Return the [x, y] coordinate for the center point of the cell that contains the specified text.  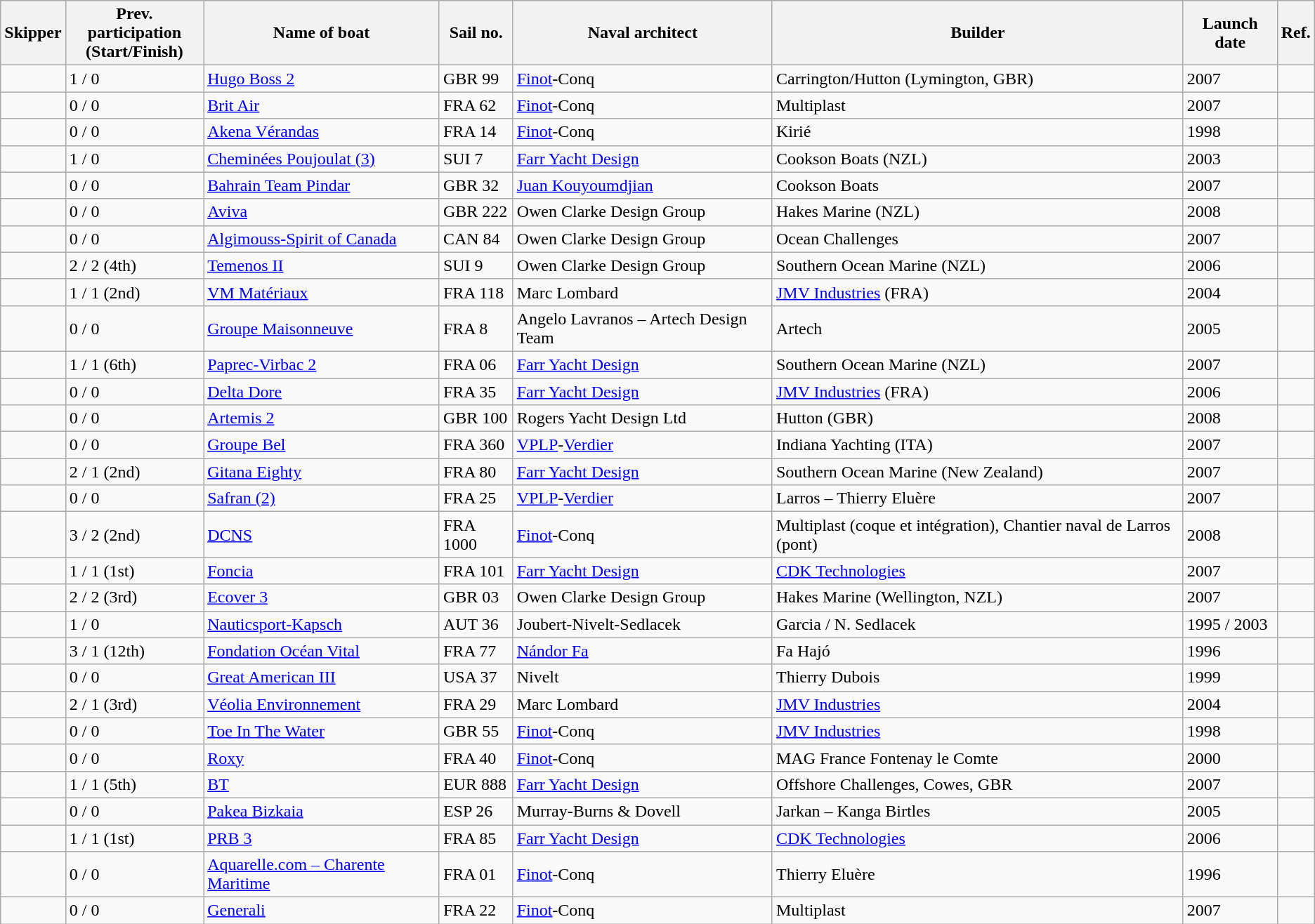
Thierry Eluère [978, 875]
Carrington/Hutton (Lymington, GBR) [978, 79]
Nauticsport-Kapsch [322, 624]
Name of boat [322, 33]
Nivelt [642, 678]
BT [322, 784]
GBR 222 [476, 212]
SUI 9 [476, 265]
Groupe Maisonneuve [322, 329]
Larros – Thierry Eluère [978, 499]
FRA 25 [476, 499]
Garcia / N. Sedlacek [978, 624]
2 / 1 (2nd) [134, 472]
Artech [978, 329]
FRA 118 [476, 292]
2 / 2 (3rd) [134, 598]
Cookson Boats [978, 185]
GBR 32 [476, 185]
Cheminées Poujoulat (3) [322, 159]
2 / 1 (3rd) [134, 704]
ESP 26 [476, 811]
Foncia [322, 571]
Rogers Yacht Design Ltd [642, 418]
Temenos II [322, 265]
3 / 1 (12th) [134, 651]
2003 [1230, 159]
Paprec-Virbac 2 [322, 364]
Hakes Marine (NZL) [978, 212]
GBR 99 [476, 79]
Jarkan – Kanga Birtles [978, 811]
FRA 101 [476, 571]
Skipper [33, 33]
FRA 29 [476, 704]
FRA 01 [476, 875]
Offshore Challenges, Cowes, GBR [978, 784]
Delta Dore [322, 391]
FRA 14 [476, 132]
Juan Kouyoumdjian [642, 185]
Pakea Bizkaia [322, 811]
Thierry Dubois [978, 678]
GBR 100 [476, 418]
FRA 40 [476, 758]
Nándor Fa [642, 651]
Gitana Eighty [322, 472]
Véolia Environnement [322, 704]
Aquarelle.com – Charente Maritime [322, 875]
Multiplast (coque et intégration), Chantier naval de Larros (pont) [978, 535]
1 / 1 (2nd) [134, 292]
Indiana Yachting (ITA) [978, 445]
FRA 22 [476, 911]
FRA 77 [476, 651]
EUR 888 [476, 784]
Roxy [322, 758]
Hugo Boss 2 [322, 79]
Prev. participation(Start/Finish) [134, 33]
PRB 3 [322, 838]
1 / 1 (5th) [134, 784]
1 / 1 (6th) [134, 364]
AUT 36 [476, 624]
VM Matériaux [322, 292]
FRA 06 [476, 364]
Angelo Lavranos – Artech Design Team [642, 329]
Fondation Océan Vital [322, 651]
Kirié [978, 132]
2 / 2 (4th) [134, 265]
Aviva [322, 212]
Toe In The Water [322, 731]
Bahrain Team Pindar [322, 185]
FRA 360 [476, 445]
SUI 7 [476, 159]
Hakes Marine (Wellington, NZL) [978, 598]
3 / 2 (2nd) [134, 535]
Ecover 3 [322, 598]
Hutton (GBR) [978, 418]
GBR 03 [476, 598]
Cookson Boats (NZL) [978, 159]
Ocean Challenges [978, 239]
DCNS [322, 535]
FRA 35 [476, 391]
Akena Vérandas [322, 132]
FRA 80 [476, 472]
CAN 84 [476, 239]
Southern Ocean Marine (New Zealand) [978, 472]
Fa Hajó [978, 651]
Murray-Burns & Dovell [642, 811]
FRA 62 [476, 105]
1999 [1230, 678]
Naval architect [642, 33]
Great American III [322, 678]
Algimouss-Spirit of Canada [322, 239]
2000 [1230, 758]
MAG France Fontenay le Comte [978, 758]
FRA 1000 [476, 535]
Launch date [1230, 33]
Joubert-Nivelt-Sedlacek [642, 624]
Safran (2) [322, 499]
Brit Air [322, 105]
Groupe Bel [322, 445]
Generali [322, 911]
GBR 55 [476, 731]
Ref. [1295, 33]
FRA 85 [476, 838]
Artemis 2 [322, 418]
Sail no. [476, 33]
USA 37 [476, 678]
1995 / 2003 [1230, 624]
Builder [978, 33]
FRA 8 [476, 329]
